Detect which cell encompasses the target text, then output its [X, Y] center coordinate. 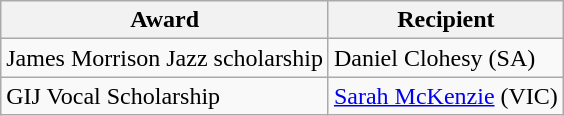
Recipient [446, 20]
GIJ Vocal Scholarship [165, 96]
James Morrison Jazz scholarship [165, 58]
Sarah McKenzie (VIC) [446, 96]
Daniel Clohesy (SA) [446, 58]
Award [165, 20]
